Return the (x, y) coordinate for the center point of the cell that contains the specified text.  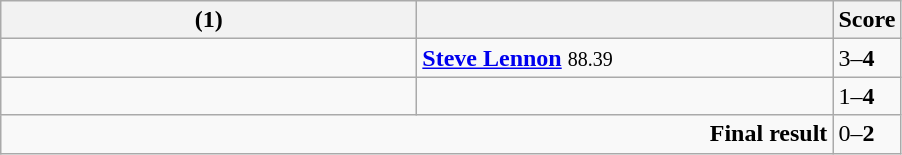
Score (867, 20)
Steve Lennon 88.39 (625, 58)
(1) (209, 20)
Final result (417, 134)
1–4 (867, 96)
0–2 (867, 134)
3–4 (867, 58)
